Search for the cell housing the specified text and yield its (x, y) center coordinate. 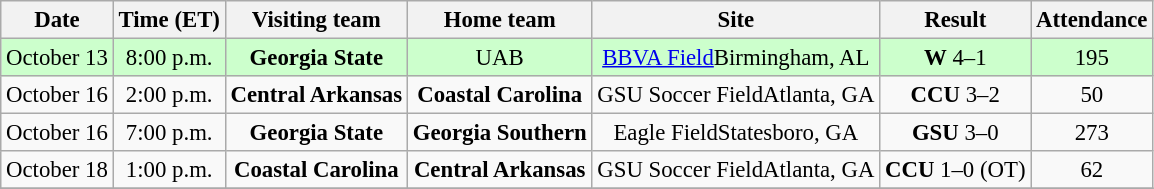
Visiting team (316, 20)
Time (ET) (169, 20)
1:00 p.m. (169, 170)
8:00 p.m. (169, 58)
CCU 1–0 (OT) (956, 170)
Date (57, 20)
Eagle FieldStatesboro, GA (736, 133)
62 (1092, 170)
UAB (500, 58)
50 (1092, 95)
Attendance (1092, 20)
October 18 (57, 170)
GSU 3–0 (956, 133)
Georgia Southern (500, 133)
Home team (500, 20)
2:00 p.m. (169, 95)
195 (1092, 58)
October 13 (57, 58)
BBVA FieldBirmingham, AL (736, 58)
Result (956, 20)
W 4–1 (956, 58)
CCU 3–2 (956, 95)
Site (736, 20)
7:00 p.m. (169, 133)
273 (1092, 133)
